Determine the (x, y) coordinate at the center of the cell enclosing the given text.  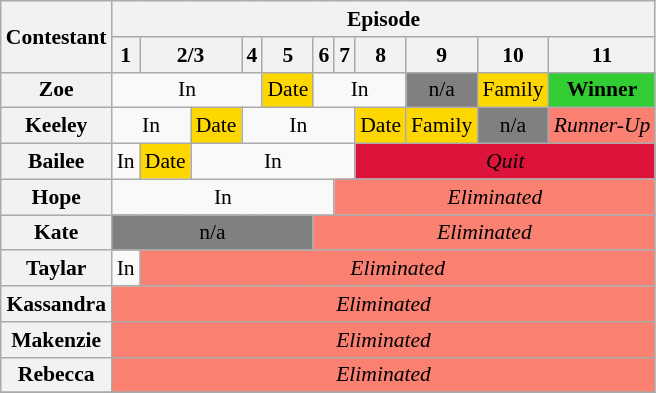
4 (252, 55)
Taylar (56, 269)
7 (344, 55)
10 (512, 55)
Runner-Up (602, 126)
9 (442, 55)
Makenzie (56, 340)
Rebecca (56, 375)
Kassandra (56, 304)
Winner (602, 90)
Quit (505, 162)
Keeley (56, 126)
1 (126, 55)
5 (288, 55)
Hope (56, 197)
Zoe (56, 90)
Kate (56, 233)
2/3 (191, 55)
Bailee (56, 162)
11 (602, 55)
Contestant (56, 36)
Episode (384, 19)
8 (380, 55)
6 (324, 55)
